Return the [x, y] coordinate for the center point of the cell that contains the specified text.  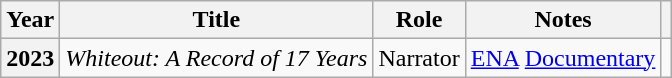
Title [216, 20]
Year [30, 20]
Notes [563, 20]
Role [419, 20]
Narrator [419, 58]
2023 [30, 58]
ENA Documentary [563, 58]
Whiteout: A Record of 17 Years [216, 58]
